From the cell containing the given text, extract its center point as [X, Y] coordinate. 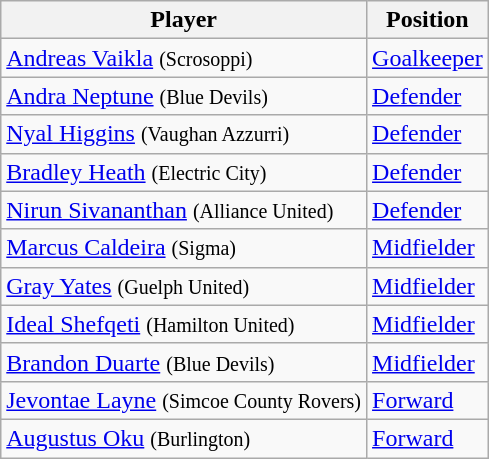
Nyal Higgins (Vaughan Azzurri) [184, 134]
Position [428, 20]
Bradley Heath (Electric City) [184, 172]
Jevontae Layne (Simcoe County Rovers) [184, 400]
Andreas Vaikla (Scrosoppi) [184, 58]
Goalkeeper [428, 58]
Marcus Caldeira (Sigma) [184, 248]
Andra Neptune (Blue Devils) [184, 96]
Augustus Oku (Burlington) [184, 438]
Nirun Sivananthan (Alliance United) [184, 210]
Ideal Shefqeti (Hamilton United) [184, 324]
Gray Yates (Guelph United) [184, 286]
Player [184, 20]
Brandon Duarte (Blue Devils) [184, 362]
